Identify which cell holds the provided text, then report its (x, y) central coordinate. 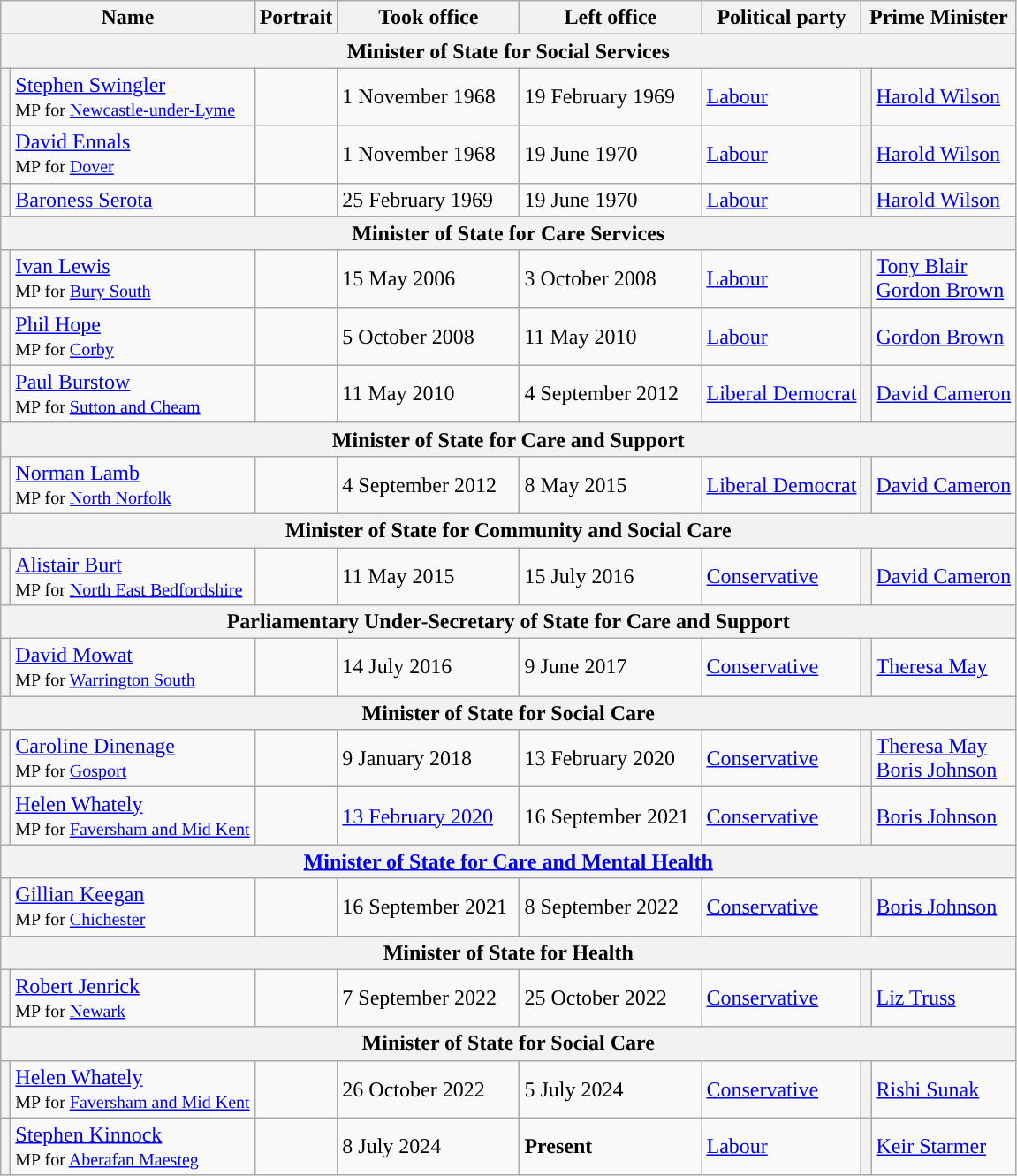
David MowatMP for Warrington South (133, 668)
Prime Minister (938, 18)
Ivan LewisMP for Bury South (133, 279)
15 July 2016 (611, 576)
Rishi Sunak (944, 1089)
Political party (781, 18)
Theresa May (944, 668)
15 May 2006 (429, 279)
Minister of State for Community and Social Care (509, 530)
Caroline DinenageMP for Gosport (133, 758)
Minister of State for Care and Support (509, 439)
Theresa May Boris Johnson (944, 758)
3 October 2008 (611, 279)
5 July 2024 (611, 1089)
11 May 2015 (429, 576)
5 October 2008 (429, 336)
Minister of State for Care Services (509, 233)
8 September 2022 (611, 907)
Gordon Brown (944, 336)
Present (611, 1147)
Tony Blair Gordon Brown (944, 279)
Portrait (296, 18)
Phil HopeMP for Corby (133, 336)
19 February 1969 (611, 97)
9 June 2017 (611, 668)
Alistair BurtMP for North East Bedfordshire (133, 576)
David EnnalsMP for Dover (133, 154)
25 February 1969 (429, 200)
Gillian KeeganMP for Chichester (133, 907)
8 May 2015 (611, 484)
25 October 2022 (611, 998)
Liz Truss (944, 998)
Left office (611, 18)
Keir Starmer (944, 1147)
Stephen KinnockMP for Aberafan Maesteg (133, 1147)
8 July 2024 (429, 1147)
Baroness Serota (133, 200)
Name (127, 18)
Parliamentary Under-Secretary of State for Care and Support (509, 622)
Minister of State for Health (509, 952)
26 October 2022 (429, 1089)
Minister of State for Social Services (509, 51)
Norman LambMP for North Norfolk (133, 484)
Took office (429, 18)
Stephen SwinglerMP for Newcastle-under-Lyme (133, 97)
14 July 2016 (429, 668)
Robert JenrickMP for Newark (133, 998)
Paul BurstowMP for Sutton and Cheam (133, 394)
9 January 2018 (429, 758)
Minister of State for Care and Mental Health (509, 861)
7 September 2022 (429, 998)
